Capture the cell that displays the provided text and extract its [x, y] central coordinate. 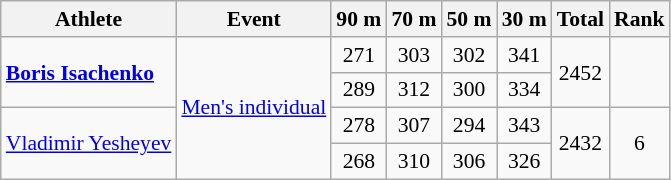
302 [468, 55]
Total [580, 19]
341 [524, 55]
90 m [358, 19]
50 m [468, 19]
294 [468, 126]
307 [414, 126]
2452 [580, 72]
Event [254, 19]
326 [524, 162]
Rank [640, 19]
334 [524, 90]
271 [358, 55]
268 [358, 162]
Vladimir Yesheyev [89, 144]
Boris Isachenko [89, 72]
6 [640, 144]
278 [358, 126]
2432 [580, 144]
310 [414, 162]
343 [524, 126]
Men's individual [254, 108]
289 [358, 90]
30 m [524, 19]
70 m [414, 19]
Athlete [89, 19]
300 [468, 90]
312 [414, 90]
306 [468, 162]
303 [414, 55]
